Return (X, Y) of the center of cell containing provided text 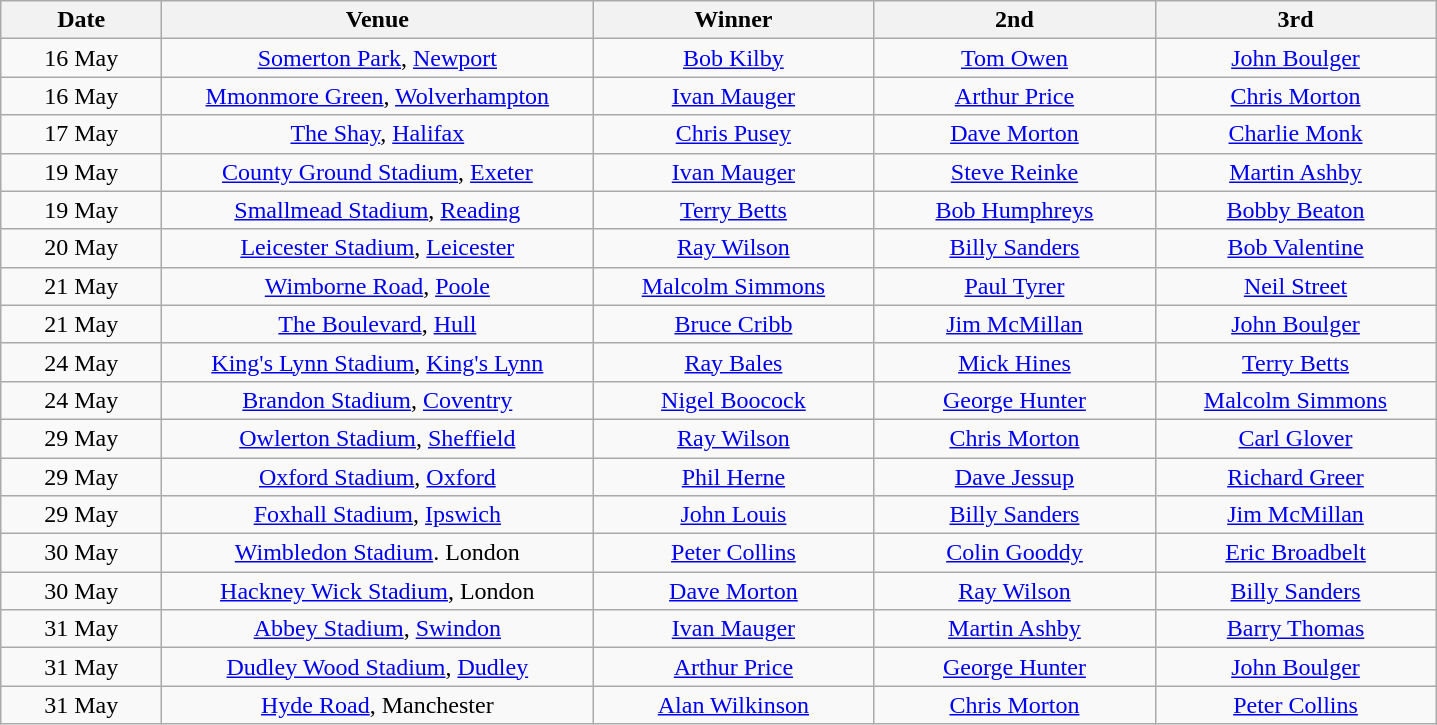
Date (82, 20)
Alan Wilkinson (734, 705)
Charlie Monk (1296, 134)
King's Lynn Stadium, King's Lynn (378, 362)
Eric Broadbelt (1296, 553)
County Ground Stadium, Exeter (378, 172)
Paul Tyrer (1014, 286)
Mick Hines (1014, 362)
Smallmead Stadium, Reading (378, 210)
Owlerton Stadium, Sheffield (378, 438)
Venue (378, 20)
Dudley Wood Stadium, Dudley (378, 667)
Leicester Stadium, Leicester (378, 248)
Abbey Stadium, Swindon (378, 629)
20 May (82, 248)
Chris Pusey (734, 134)
Phil Herne (734, 477)
Bob Kilby (734, 58)
Hackney Wick Stadium, London (378, 591)
Neil Street (1296, 286)
Ray Bales (734, 362)
Barry Thomas (1296, 629)
Winner (734, 20)
Brandon Stadium, Coventry (378, 400)
Richard Greer (1296, 477)
The Boulevard, Hull (378, 324)
Hyde Road, Manchester (378, 705)
Carl Glover (1296, 438)
Colin Gooddy (1014, 553)
The Shay, Halifax (378, 134)
Nigel Boocock (734, 400)
2nd (1014, 20)
Tom Owen (1014, 58)
Bob Valentine (1296, 248)
Steve Reinke (1014, 172)
17 May (82, 134)
Mmonmore Green, Wolverhampton (378, 96)
Dave Jessup (1014, 477)
Bruce Cribb (734, 324)
Somerton Park, Newport (378, 58)
Wimbledon Stadium. London (378, 553)
Bobby Beaton (1296, 210)
Wimborne Road, Poole (378, 286)
Bob Humphreys (1014, 210)
Oxford Stadium, Oxford (378, 477)
Foxhall Stadium, Ipswich (378, 515)
3rd (1296, 20)
John Louis (734, 515)
